Output the (x, y) coordinate of the center of the cell containing the given text.  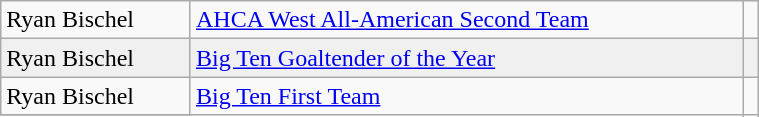
AHCA West All-American Second Team (466, 20)
Big Ten Goaltender of the Year (466, 58)
Big Ten First Team (466, 96)
